Find where the given text appears and provide that cell's center as (X, Y) coordinate. 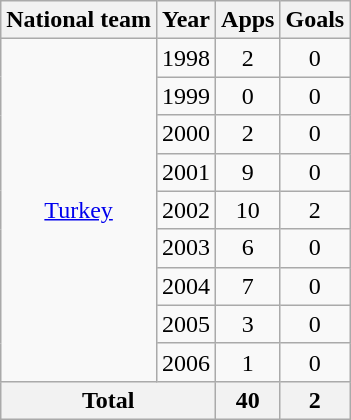
Apps (248, 20)
2004 (186, 286)
Goals (315, 20)
1999 (186, 96)
1 (248, 362)
40 (248, 400)
1998 (186, 58)
3 (248, 324)
10 (248, 210)
2005 (186, 324)
2001 (186, 172)
2000 (186, 134)
9 (248, 172)
Total (108, 400)
2003 (186, 248)
7 (248, 286)
6 (248, 248)
Year (186, 20)
2002 (186, 210)
2006 (186, 362)
National team (79, 20)
Turkey (79, 210)
